Locate the cell with the specified text and output its (X, Y) center coordinate. 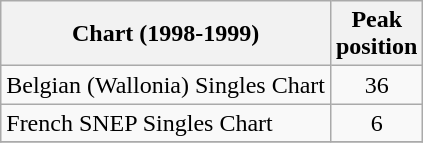
36 (376, 85)
Chart (1998-1999) (166, 34)
Belgian (Wallonia) Singles Chart (166, 85)
Peakposition (376, 34)
French SNEP Singles Chart (166, 123)
6 (376, 123)
